Pinpoint the cell where the given text exists, returning its [X, Y] midpoint coordinate. 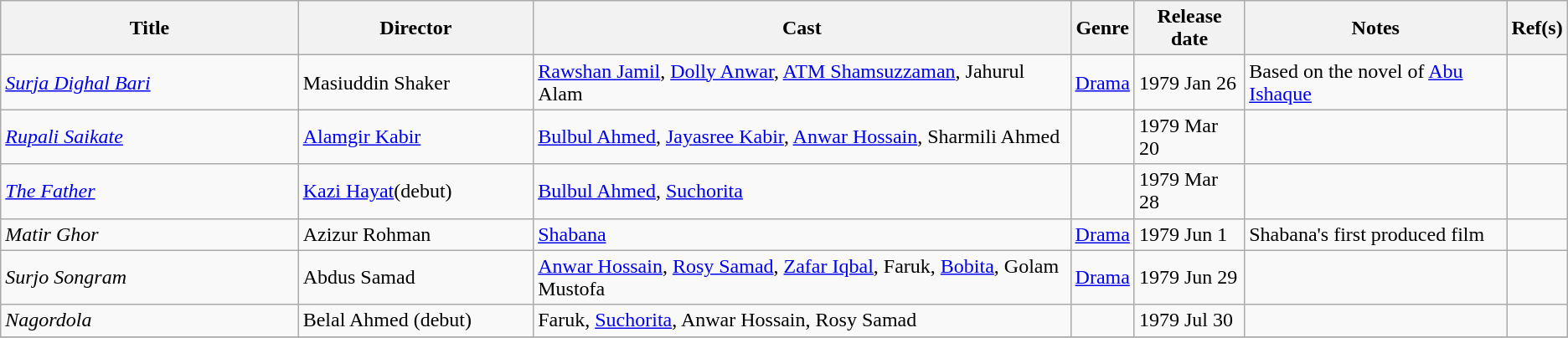
1979 Jun 29 [1189, 278]
Alamgir Kabir [415, 137]
Notes [1375, 28]
Anwar Hossain, Rosy Samad, Zafar Iqbal, Faruk, Bobita, Golam Mustofa [802, 278]
Shabana's first produced film [1375, 234]
Release date [1189, 28]
Title [149, 28]
Surja Dighal Bari [149, 82]
Masiuddin Shaker [415, 82]
Director [415, 28]
Rupali Saikate [149, 137]
The Father [149, 191]
1979 Jan 26 [1189, 82]
Abdus Samad [415, 278]
Bulbul Ahmed, Jayasree Kabir, Anwar Hossain, Sharmili Ahmed [802, 137]
1979 Jul 30 [1189, 320]
Faruk, Suchorita, Anwar Hossain, Rosy Samad [802, 320]
1979 Mar 28 [1189, 191]
Kazi Hayat(debut) [415, 191]
Azizur Rohman [415, 234]
Shabana [802, 234]
Matir Ghor [149, 234]
Cast [802, 28]
Ref(s) [1537, 28]
Rawshan Jamil, Dolly Anwar, ATM Shamsuzzaman, Jahurul Alam [802, 82]
1979 Mar 20 [1189, 137]
1979 Jun 1 [1189, 234]
Nagordola [149, 320]
Based on the novel of Abu Ishaque [1375, 82]
Belal Ahmed (debut) [415, 320]
Bulbul Ahmed, Suchorita [802, 191]
Surjo Songram [149, 278]
Genre [1102, 28]
